Scan for the cell matching the given text and deliver its [x, y] coordinate at center. 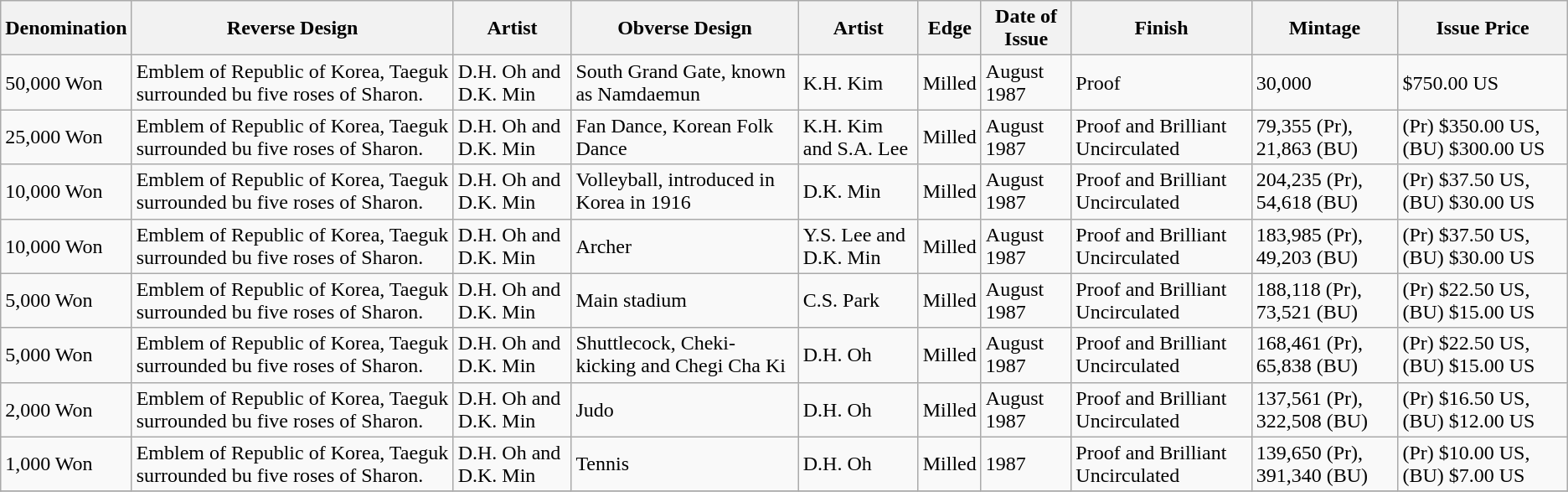
(Pr) $16.50 US, (BU) $12.00 US [1483, 409]
Denomination [66, 28]
Mintage [1325, 28]
Judo [685, 409]
Reverse Design [292, 28]
(Pr) $10.00 US, (BU) $7.00 US [1483, 464]
Y.S. Lee and D.K. Min [858, 246]
Issue Price [1483, 28]
188,118 (Pr), 73,521 (BU) [1325, 300]
$750.00 US [1483, 82]
K.H. Kim [858, 82]
204,235 (Pr), 54,618 (BU) [1325, 191]
168,461 (Pr), 65,838 (BU) [1325, 355]
K.H. Kim and S.A. Lee [858, 137]
Finish [1161, 28]
(Pr) $350.00 US, (BU) $300.00 US [1483, 137]
Obverse Design [685, 28]
139,650 (Pr), 391,340 (BU) [1325, 464]
Tennis [685, 464]
1,000 Won [66, 464]
Proof [1161, 82]
25,000 Won [66, 137]
50,000 Won [66, 82]
Shuttlecock, Cheki-kicking and Chegi Cha Ki [685, 355]
D.K. Min [858, 191]
Volleyball, introduced in Korea in 1916 [685, 191]
South Grand Gate, known as Namdaemun [685, 82]
1987 [1025, 464]
Main stadium [685, 300]
Edge [950, 28]
Fan Dance, Korean Folk Dance [685, 137]
Date of Issue [1025, 28]
Archer [685, 246]
30,000 [1325, 82]
183,985 (Pr), 49,203 (BU) [1325, 246]
79,355 (Pr), 21,863 (BU) [1325, 137]
C.S. Park [858, 300]
2,000 Won [66, 409]
137,561 (Pr), 322,508 (BU) [1325, 409]
